Locate the cell with the specified text and output its [x, y] center coordinate. 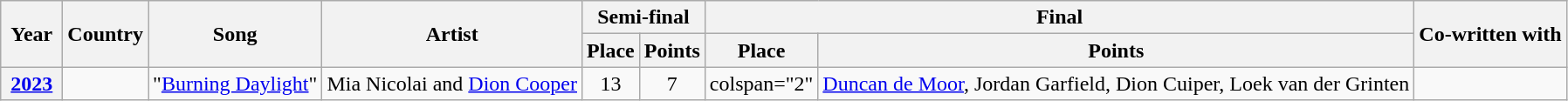
Artist [452, 34]
Semi-final [644, 17]
"Burning Daylight" [236, 84]
Song [236, 34]
colspan="2" [761, 84]
Co-written with [1490, 34]
Duncan de Moor, Jordan Garfield, Dion Cuiper, Loek van der Grinten [1116, 84]
Year [31, 34]
7 [672, 84]
2023 [31, 84]
Mia Nicolai and Dion Cooper [452, 84]
13 [611, 84]
Final [1059, 17]
Country [106, 34]
